Extract the (x, y) coordinate from the center of the cell holding the provided text.  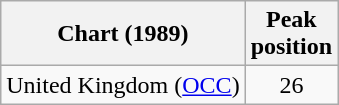
United Kingdom (OCC) (123, 85)
Peakposition (291, 34)
26 (291, 85)
Chart (1989) (123, 34)
